Capture the cell that displays the provided text and extract its [X, Y] central coordinate. 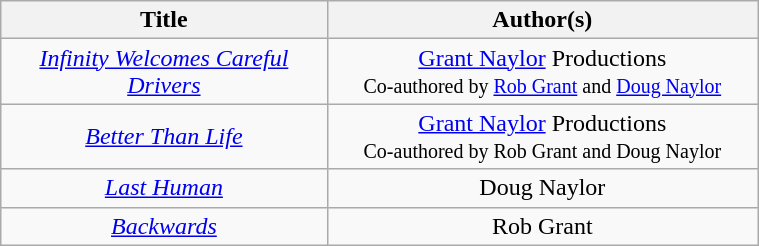
Title [164, 20]
Doug Naylor [542, 188]
Author(s) [542, 20]
Rob Grant [542, 226]
Better Than Life [164, 136]
Backwards [164, 226]
Infinity Welcomes Careful Drivers [164, 72]
Last Human [164, 188]
